Return (x, y) of the center of cell containing provided text 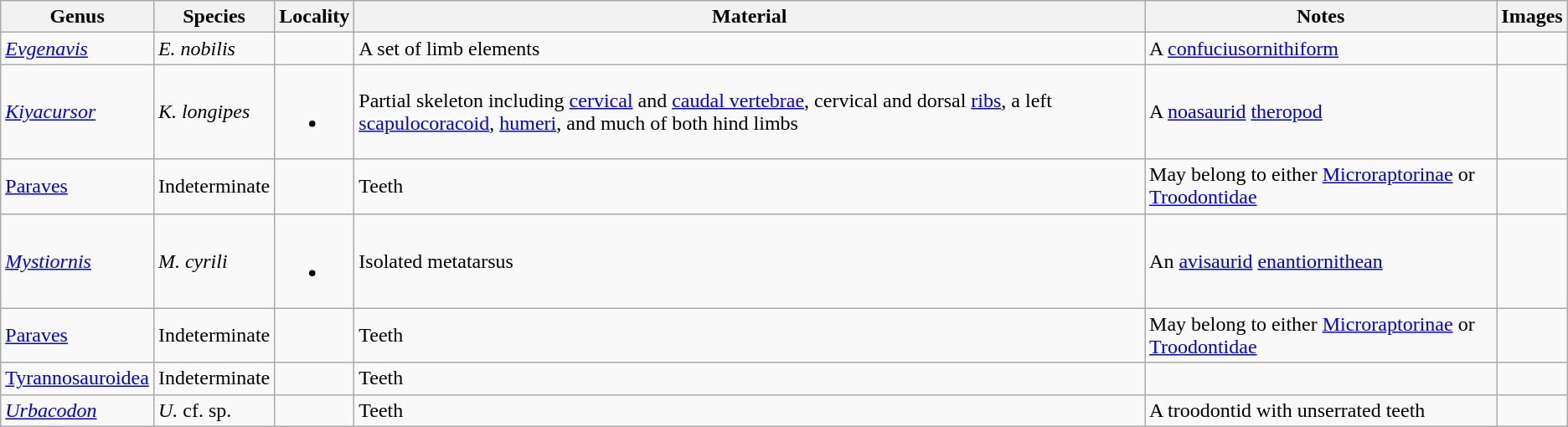
Notes (1321, 17)
Evgenavis (77, 49)
M. cyrili (214, 261)
Tyrannosauroidea (77, 378)
Genus (77, 17)
An avisaurid enantiornithean (1321, 261)
Urbacodon (77, 410)
K. longipes (214, 112)
Species (214, 17)
A noasaurid theropod (1321, 112)
Material (750, 17)
E. nobilis (214, 49)
Kiyacursor (77, 112)
A set of limb elements (750, 49)
A troodontid with unserrated teeth (1321, 410)
Isolated metatarsus (750, 261)
Partial skeleton including cervical and caudal vertebrae, cervical and dorsal ribs, a left scapulocoracoid, humeri, and much of both hind limbs (750, 112)
Locality (315, 17)
U. cf. sp. (214, 410)
Mystiornis (77, 261)
Images (1532, 17)
A confuciusornithiform (1321, 49)
